Pinpoint the cell where the given text exists, returning its [X, Y] midpoint coordinate. 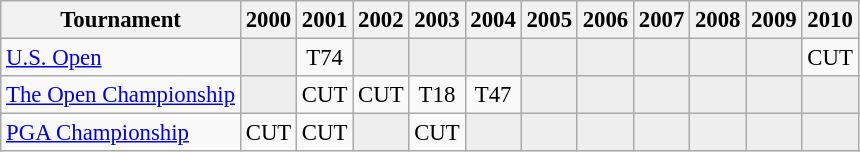
2006 [605, 20]
The Open Championship [121, 95]
2003 [437, 20]
2010 [830, 20]
PGA Championship [121, 133]
U.S. Open [121, 58]
2007 [661, 20]
2008 [718, 20]
2004 [493, 20]
2009 [774, 20]
T74 [325, 58]
2002 [381, 20]
T18 [437, 95]
2005 [549, 20]
T47 [493, 95]
2000 [268, 20]
Tournament [121, 20]
2001 [325, 20]
